From the cell containing the given text, extract its center point as (X, Y) coordinate. 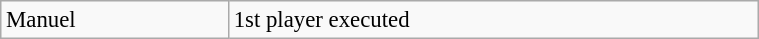
Manuel (115, 20)
1st player executed (492, 20)
